Detect which cell encompasses the target text, then output its (X, Y) center coordinate. 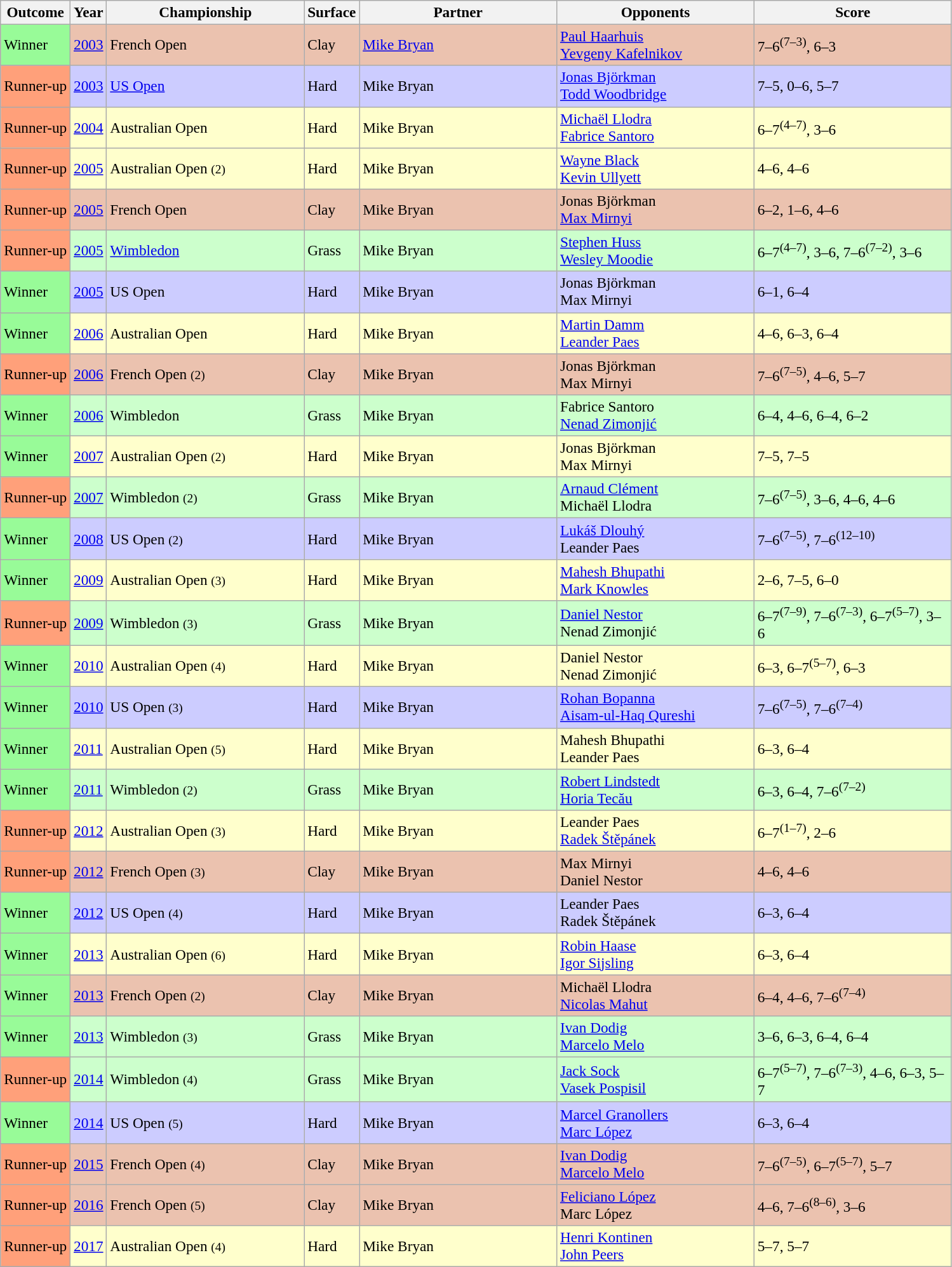
6–3, 6–4, 7–6(7–2) (852, 789)
Jack Sock Vasek Pospisil (655, 1080)
6–7(4–7), 3–6, 7–6(7–2), 3–6 (852, 250)
Wimbledon (4) (206, 1080)
French Open (3) (206, 871)
Michaël Llodra Fabrice Santoro (655, 127)
7–6(7–5), 6–7(5–7), 5–7 (852, 1163)
Robert Lindstedt Horia Tecău (655, 789)
6–7(7–9), 7–6(7–3), 6–7(5–7), 3–6 (852, 622)
6–3, 6–7(5–7), 6–3 (852, 666)
3–6, 6–3, 6–4, 6–4 (852, 1036)
French Open (5) (206, 1204)
2–6, 7–5, 6–0 (852, 579)
4–6, 7–6(8–6), 3–6 (852, 1204)
2016 (89, 1204)
Year (89, 12)
Surface (332, 12)
7–5, 7–5 (852, 456)
Wayne Black Kevin Ullyett (655, 168)
Jonas Björkman Todd Woodbridge (655, 86)
Feliciano López Marc López (655, 1204)
5–7, 5–7 (852, 1246)
6–7(4–7), 3–6 (852, 127)
Australian Open (5) (206, 748)
Robin Haase Igor Sijsling (655, 954)
Max Mirnyi Daniel Nestor (655, 871)
Paul Haarhuis Yevgeny Kafelnikov (655, 44)
7–6(7–5), 3–6, 4–6, 4–6 (852, 498)
7–6(7–5), 7–6(7–4) (852, 707)
Outcome (36, 12)
French Open (4) (206, 1163)
2004 (89, 127)
Mahesh Bhupathi Mark Knowles (655, 579)
Score (852, 12)
Michaël Llodra Nicolas Mahut (655, 995)
6–4, 4–6, 6–4, 6–2 (852, 415)
Australian Open (6) (206, 954)
Lukáš Dlouhý Leander Paes (655, 539)
US Open (5) (206, 1123)
US Open (2) (206, 539)
Henri Kontinen John Peers (655, 1246)
Fabrice Santoro Nenad Zimonjić (655, 415)
6–4, 4–6, 7–6(7–4) (852, 995)
2015 (89, 1163)
7–6(7–5), 4–6, 5–7 (852, 373)
US Open (4) (206, 913)
7–6(7–5), 7–6(12–10) (852, 539)
Rohan Bopanna Aisam-ul-Haq Qureshi (655, 707)
Championship (206, 12)
Opponents (655, 12)
2017 (89, 1246)
7–5, 0–6, 5–7 (852, 86)
7–6(7–3), 6–3 (852, 44)
4–6, 6–3, 6–4 (852, 333)
Arnaud Clément Michaël Llodra (655, 498)
Stephen Huss Wesley Moodie (655, 250)
6–7(5–7), 7–6(7–3), 4–6, 6–3, 5–7 (852, 1080)
2008 (89, 539)
Marcel Granollers Marc López (655, 1123)
Partner (459, 12)
US Open (3) (206, 707)
6–2, 1–6, 4–6 (852, 210)
6–7(1–7), 2–6 (852, 831)
Mahesh Bhupathi Leander Paes (655, 748)
Martin Damm Leander Paes (655, 333)
6–1, 6–4 (852, 292)
